Determine the (X, Y) coordinate at the center of the cell enclosing the given text.  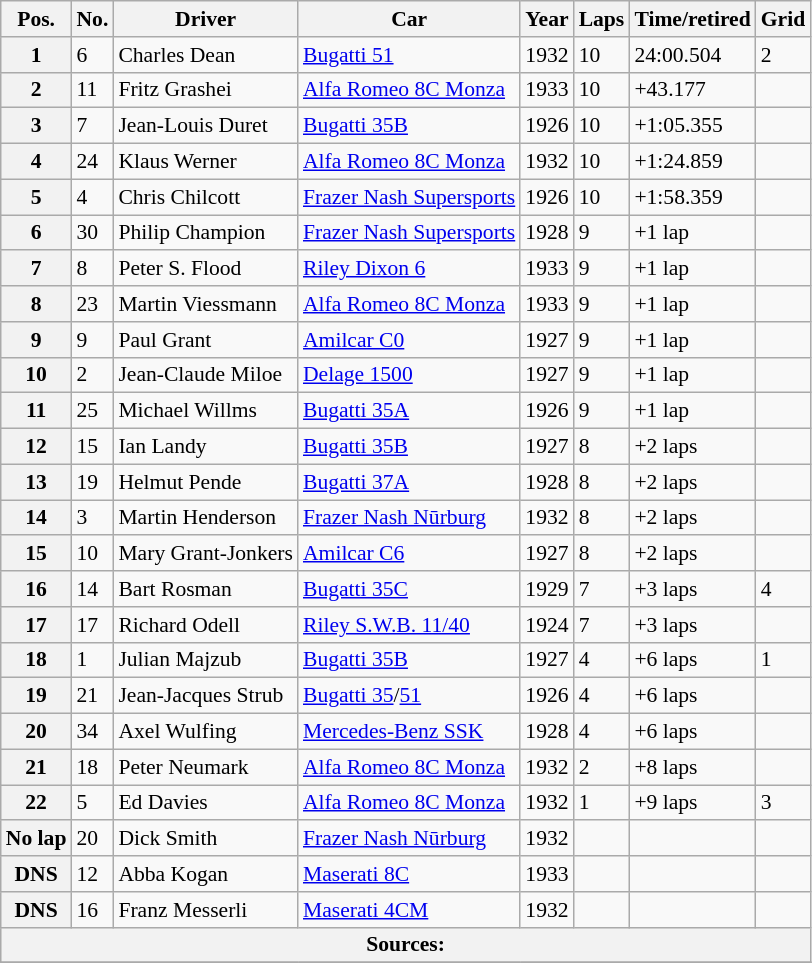
Charles Dean (206, 55)
Maserati 4CM (409, 910)
Bugatti 35C (409, 589)
Peter Neumark (206, 767)
Dick Smith (206, 839)
Bugatti 35/51 (409, 696)
24 (92, 162)
Driver (206, 19)
Amilcar C6 (409, 554)
Bugatti 37A (409, 482)
23 (92, 304)
+1:05.355 (692, 126)
Bugatti 35A (409, 411)
Klaus Werner (206, 162)
Year (546, 19)
24:00.504 (692, 55)
Riley S.W.B. 11/40 (409, 625)
Maserati 8C (409, 874)
Martin Henderson (206, 518)
Peter S. Flood (206, 269)
Ed Davies (206, 803)
Pos. (36, 19)
Bugatti 51 (409, 55)
+8 laps (692, 767)
Jean-Claude Miloe (206, 375)
Abba Kogan (206, 874)
Grid (784, 19)
34 (92, 732)
+43.177 (692, 90)
30 (92, 233)
+1:24.859 (692, 162)
+1:58.359 (692, 197)
No. (92, 19)
Helmut Pende (206, 482)
Riley Dixon 6 (409, 269)
Car (409, 19)
Martin Viessmann (206, 304)
Paul Grant (206, 340)
Bart Rosman (206, 589)
Chris Chilcott (206, 197)
+9 laps (692, 803)
22 (36, 803)
Philip Champion (206, 233)
Sources: (406, 945)
Julian Majzub (206, 660)
No lap (36, 839)
Axel Wulfing (206, 732)
Fritz Grashei (206, 90)
1924 (546, 625)
25 (92, 411)
Amilcar C0 (409, 340)
Time/retired (692, 19)
1929 (546, 589)
Michael Willms (206, 411)
Laps (602, 19)
Richard Odell (206, 625)
Ian Landy (206, 447)
Jean-Louis Duret (206, 126)
Delage 1500 (409, 375)
Mercedes-Benz SSK (409, 732)
Jean-Jacques Strub (206, 696)
Mary Grant-Jonkers (206, 554)
13 (36, 482)
Franz Messerli (206, 910)
